Return (X, Y) of the center of cell containing provided text 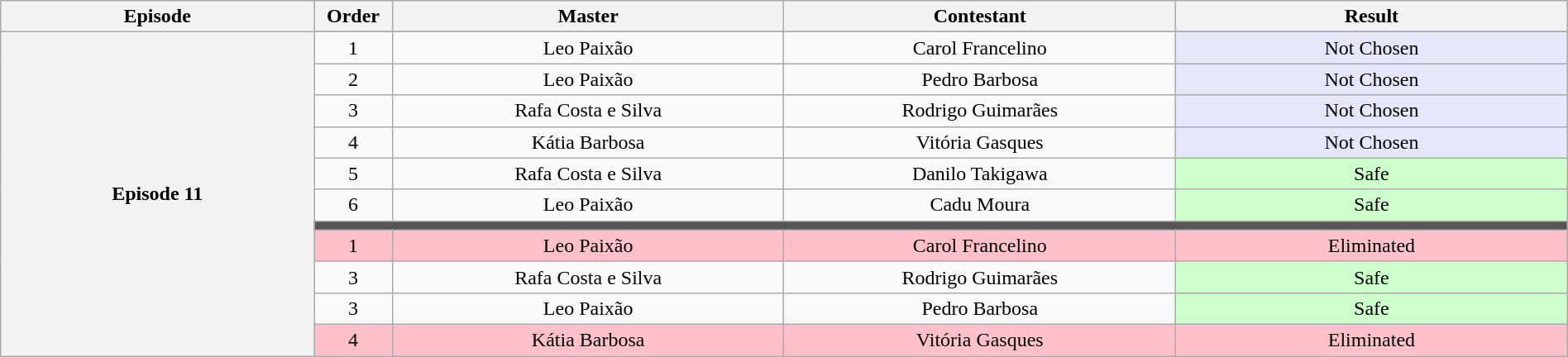
2 (354, 79)
Episode 11 (157, 194)
Danilo Takigawa (980, 174)
6 (354, 205)
Episode (157, 17)
Cadu Moura (980, 205)
Result (1372, 17)
Contestant (980, 17)
Master (588, 17)
5 (354, 174)
Order (354, 17)
